Provide the (x, y) coordinate of the cell's center where the given text is located.  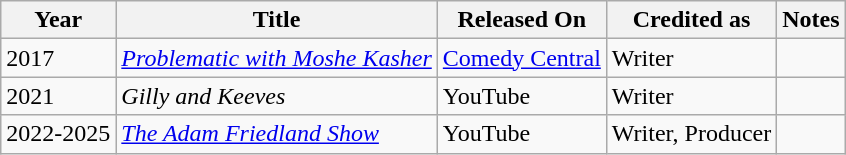
Released On (522, 20)
Gilly and Keeves (276, 96)
Comedy Central (522, 58)
Year (58, 20)
Title (276, 20)
Writer, Producer (691, 134)
Credited as (691, 20)
The Adam Friedland Show (276, 134)
2021 (58, 96)
Problematic with Moshe Kasher (276, 58)
2022-2025 (58, 134)
2017 (58, 58)
Notes (811, 20)
